Capture the cell that displays the provided text and extract its (x, y) central coordinate. 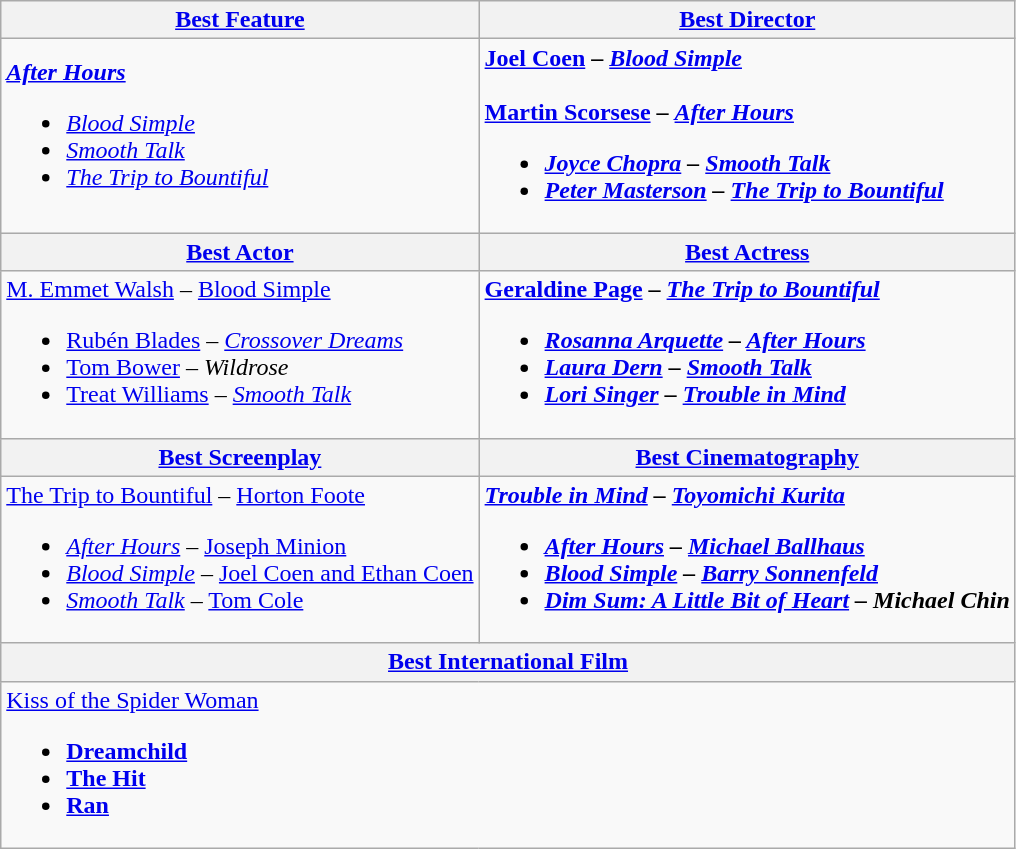
Kiss of the Spider WomanDreamchildThe HitRan (508, 764)
Joel Coen – Blood SimpleMartin Scorsese – After HoursJoyce Chopra – Smooth TalkPeter Masterson – The Trip to Bountiful (747, 136)
M. Emmet Walsh – Blood SimpleRubén Blades – Crossover DreamsTom Bower – WildroseTreat Williams – Smooth Talk (240, 354)
Best Cinematography (747, 457)
Best International Film (508, 662)
Trouble in Mind – Toyomichi KuritaAfter Hours – Michael BallhausBlood Simple – Barry SonnenfeldDim Sum: A Little Bit of Heart – Michael Chin (747, 560)
Best Director (747, 20)
The Trip to Bountiful – Horton FooteAfter Hours – Joseph MinionBlood Simple – Joel Coen and Ethan CoenSmooth Talk – Tom Cole (240, 560)
Best Screenplay (240, 457)
Geraldine Page – The Trip to BountifulRosanna Arquette – After HoursLaura Dern – Smooth TalkLori Singer – Trouble in Mind (747, 354)
Best Actress (747, 252)
Best Actor (240, 252)
Best Feature (240, 20)
After HoursBlood SimpleSmooth TalkThe Trip to Bountiful (240, 136)
